Identify which cell holds the provided text, then report its [X, Y] central coordinate. 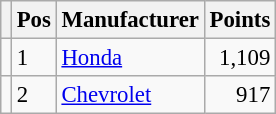
1 [34, 58]
1,109 [240, 58]
Manufacturer [130, 20]
Points [240, 20]
917 [240, 95]
2 [34, 95]
Honda [130, 58]
Chevrolet [130, 95]
Pos [34, 20]
